From the cell containing the given text, extract its center point as [x, y] coordinate. 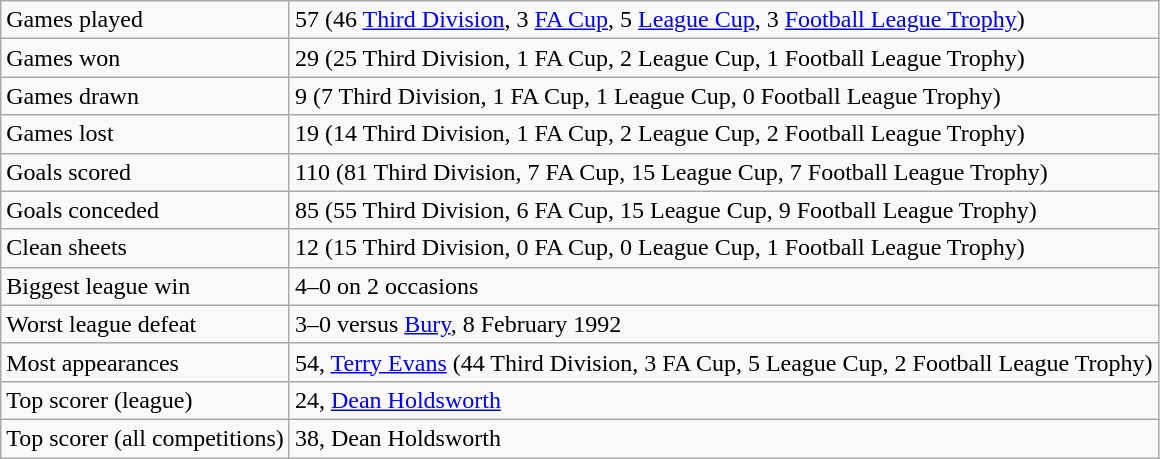
Top scorer (league) [146, 400]
9 (7 Third Division, 1 FA Cup, 1 League Cup, 0 Football League Trophy) [724, 96]
4–0 on 2 occasions [724, 286]
38, Dean Holdsworth [724, 438]
Games played [146, 20]
29 (25 Third Division, 1 FA Cup, 2 League Cup, 1 Football League Trophy) [724, 58]
Games lost [146, 134]
Top scorer (all competitions) [146, 438]
Goals conceded [146, 210]
24, Dean Holdsworth [724, 400]
Most appearances [146, 362]
Goals scored [146, 172]
Games won [146, 58]
85 (55 Third Division, 6 FA Cup, 15 League Cup, 9 Football League Trophy) [724, 210]
Clean sheets [146, 248]
54, Terry Evans (44 Third Division, 3 FA Cup, 5 League Cup, 2 Football League Trophy) [724, 362]
12 (15 Third Division, 0 FA Cup, 0 League Cup, 1 Football League Trophy) [724, 248]
110 (81 Third Division, 7 FA Cup, 15 League Cup, 7 Football League Trophy) [724, 172]
Biggest league win [146, 286]
Worst league defeat [146, 324]
3–0 versus Bury, 8 February 1992 [724, 324]
57 (46 Third Division, 3 FA Cup, 5 League Cup, 3 Football League Trophy) [724, 20]
Games drawn [146, 96]
19 (14 Third Division, 1 FA Cup, 2 League Cup, 2 Football League Trophy) [724, 134]
